From the cell containing the given text, extract its center point as (x, y) coordinate. 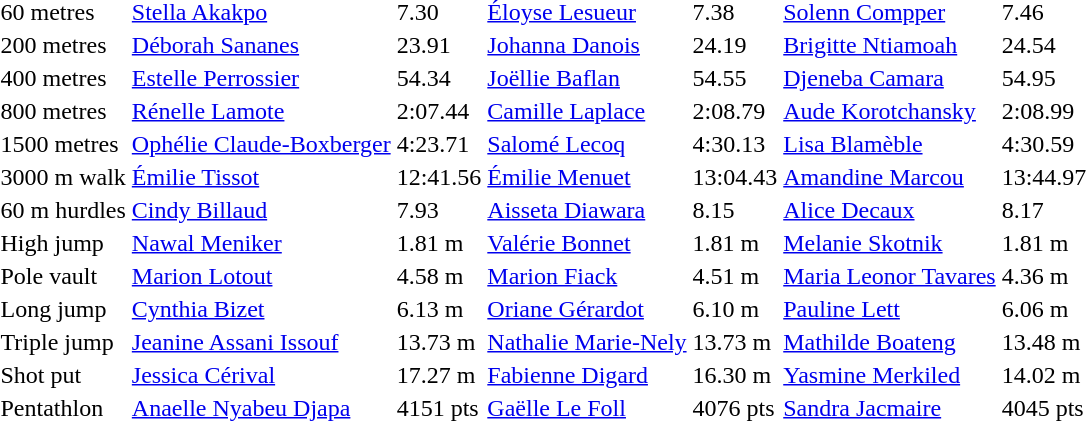
4.51 m (735, 276)
17.27 m (439, 375)
Fabienne Digard (587, 375)
Mathilde Boateng (890, 342)
Marion Fiack (587, 276)
Valérie Bonnet (587, 243)
Rénelle Lamote (261, 111)
4:30.13 (735, 144)
Amandine Marcou (890, 177)
16.30 m (735, 375)
Jeanine Assani Issouf (261, 342)
2:07.44 (439, 111)
Brigitte Ntiamoah (890, 45)
23.91 (439, 45)
Camille Laplace (587, 111)
Émilie Menuet (587, 177)
54.34 (439, 78)
Nathalie Marie-Nely (587, 342)
54.55 (735, 78)
Cynthia Bizet (261, 309)
Joëllie Baflan (587, 78)
Déborah Sananes (261, 45)
Alice Decaux (890, 210)
Yasmine Merkiled (890, 375)
Marion Lotout (261, 276)
4:23.71 (439, 144)
4.58 m (439, 276)
Jessica Cérival (261, 375)
Cindy Billaud (261, 210)
Djeneba Camara (890, 78)
8.15 (735, 210)
Ophélie Claude-Boxberger (261, 144)
24.19 (735, 45)
Estelle Perrossier (261, 78)
Oriane Gérardot (587, 309)
7.93 (439, 210)
Aisseta Diawara (587, 210)
13:04.43 (735, 177)
Émilie Tissot (261, 177)
Johanna Danois (587, 45)
Salomé Lecoq (587, 144)
2:08.79 (735, 111)
Pauline Lett (890, 309)
Aude Korotchansky (890, 111)
12:41.56 (439, 177)
Nawal Meniker (261, 243)
6.10 m (735, 309)
Melanie Skotnik (890, 243)
Maria Leonor Tavares (890, 276)
Lisa Blamèble (890, 144)
6.13 m (439, 309)
